Provide the (x, y) coordinate of the cell's center where the given text is located.  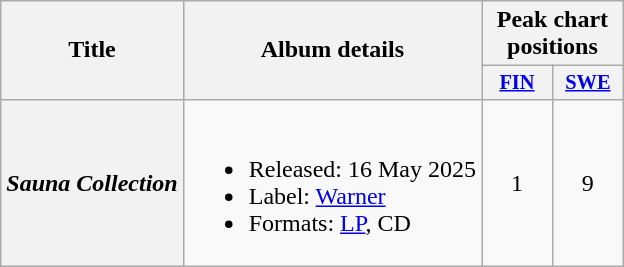
Title (92, 50)
1 (518, 182)
FIN (518, 83)
Album details (332, 50)
Peak chart positions (553, 34)
Sauna Collection (92, 182)
SWE (588, 83)
9 (588, 182)
Released: 16 May 2025Label: WarnerFormats: LP, CD (332, 182)
